Capture the cell that displays the provided text and extract its (x, y) central coordinate. 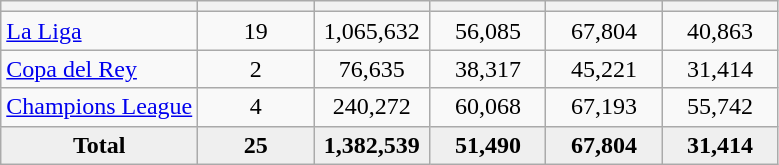
25 (256, 145)
51,490 (488, 145)
1,065,632 (372, 31)
Champions League (100, 107)
4 (256, 107)
Total (100, 145)
38,317 (488, 69)
Copa del Rey (100, 69)
240,272 (372, 107)
2 (256, 69)
60,068 (488, 107)
55,742 (720, 107)
La Liga (100, 31)
1,382,539 (372, 145)
45,221 (604, 69)
19 (256, 31)
40,863 (720, 31)
76,635 (372, 69)
56,085 (488, 31)
67,193 (604, 107)
